Search for the cell housing the specified text and yield its (X, Y) center coordinate. 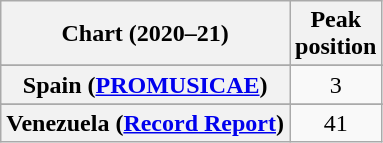
Venezuela (Record Report) (146, 123)
Spain (PROMUSICAE) (146, 85)
Chart (2020–21) (146, 34)
Peakposition (336, 34)
41 (336, 123)
3 (336, 85)
